Provide the (x, y) coordinate of the cell's center where the given text is located.  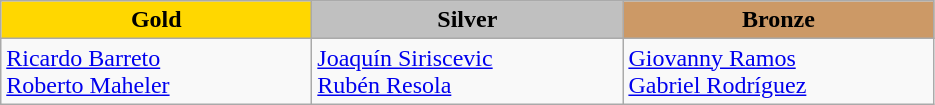
Gold (156, 20)
Joaquín SiriscevicRubén Resola (468, 72)
Giovanny RamosGabriel Rodríguez (778, 72)
Bronze (778, 20)
Silver (468, 20)
Ricardo BarretoRoberto Maheler (156, 72)
